Find where the given text appears and provide that cell's center as (X, Y) coordinate. 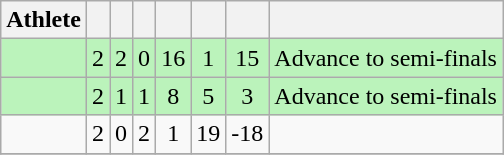
19 (208, 134)
-18 (248, 134)
16 (174, 58)
5 (208, 96)
8 (174, 96)
15 (248, 58)
Athlete (44, 20)
3 (248, 96)
